Pinpoint the cell where the given text exists, returning its [x, y] midpoint coordinate. 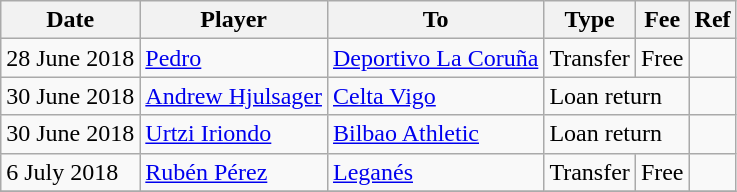
Celta Vigo [435, 96]
Andrew Hjulsager [234, 96]
Ref [712, 20]
Urtzi Iriondo [234, 134]
Deportivo La Coruña [435, 58]
To [435, 20]
Fee [662, 20]
Bilbao Athletic [435, 134]
Type [590, 20]
Leganés [435, 172]
6 July 2018 [70, 172]
Rubén Pérez [234, 172]
28 June 2018 [70, 58]
Date [70, 20]
Player [234, 20]
Pedro [234, 58]
